Provide the [x, y] coordinate of the cell's center where the given text is located.  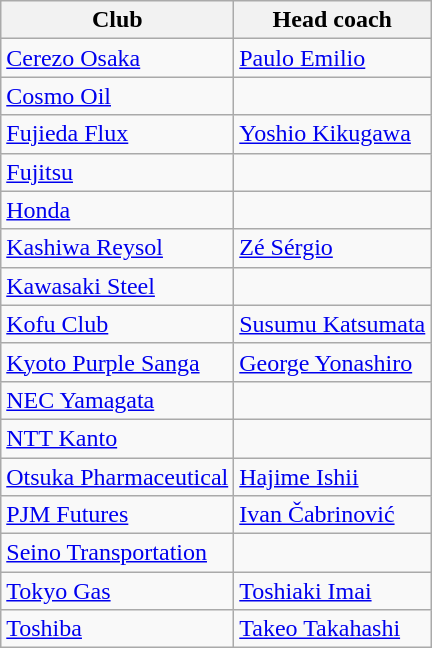
Susumu Katsumata [332, 324]
Club [118, 20]
Honda [118, 210]
Zé Sérgio [332, 248]
Ivan Čabrinović [332, 515]
Seino Transportation [118, 553]
Kofu Club [118, 324]
NTT Kanto [118, 438]
Head coach [332, 20]
Yoshio Kikugawa [332, 134]
Hajime Ishii [332, 477]
Toshiba [118, 629]
Takeo Takahashi [332, 629]
Kawasaki Steel [118, 286]
Cosmo Oil [118, 96]
Fujieda Flux [118, 134]
Kyoto Purple Sanga [118, 362]
Kashiwa Reysol [118, 248]
NEC Yamagata [118, 400]
Paulo Emilio [332, 58]
George Yonashiro [332, 362]
Fujitsu [118, 172]
Toshiaki Imai [332, 591]
Tokyo Gas [118, 591]
Cerezo Osaka [118, 58]
PJM Futures [118, 515]
Otsuka Pharmaceutical [118, 477]
